Determine the [x, y] coordinate at the center of the cell enclosing the given text.  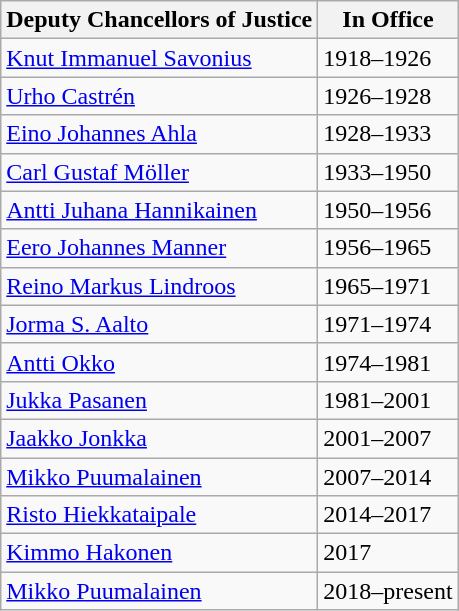
Reino Markus Lindroos [160, 286]
Deputy Chancellors of Justice [160, 20]
Kimmo Hakonen [160, 553]
1981–2001 [388, 400]
Carl Gustaf Möller [160, 172]
1933–1950 [388, 172]
Antti Okko [160, 362]
1965–1971 [388, 286]
2014–2017 [388, 515]
2018–present [388, 591]
Knut Immanuel Savonius [160, 58]
1956–1965 [388, 248]
Jorma S. Aalto [160, 324]
1950–1956 [388, 210]
Jaakko Jonkka [160, 438]
Eino Johannes Ahla [160, 134]
Jukka Pasanen [160, 400]
1918–1926 [388, 58]
1971–1974 [388, 324]
1928–1933 [388, 134]
2017 [388, 553]
Antti Juhana Hannikainen [160, 210]
2007–2014 [388, 477]
Risto Hiekkataipale [160, 515]
1974–1981 [388, 362]
2001–2007 [388, 438]
Eero Johannes Manner [160, 248]
In Office [388, 20]
1926–1928 [388, 96]
Urho Castrén [160, 96]
